Pinpoint the cell where the given text exists, returning its [X, Y] midpoint coordinate. 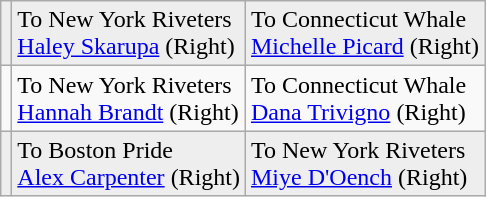
To New York RivetersMiye D'Oench (Right) [364, 164]
To New York RivetersHaley Skarupa (Right) [129, 34]
To Boston PrideAlex Carpenter (Right) [129, 164]
To Connecticut WhaleDana Trivigno (Right) [364, 98]
To Connecticut WhaleMichelle Picard (Right) [364, 34]
To New York RivetersHannah Brandt (Right) [129, 98]
